Identify which cell holds the provided text, then report its [x, y] central coordinate. 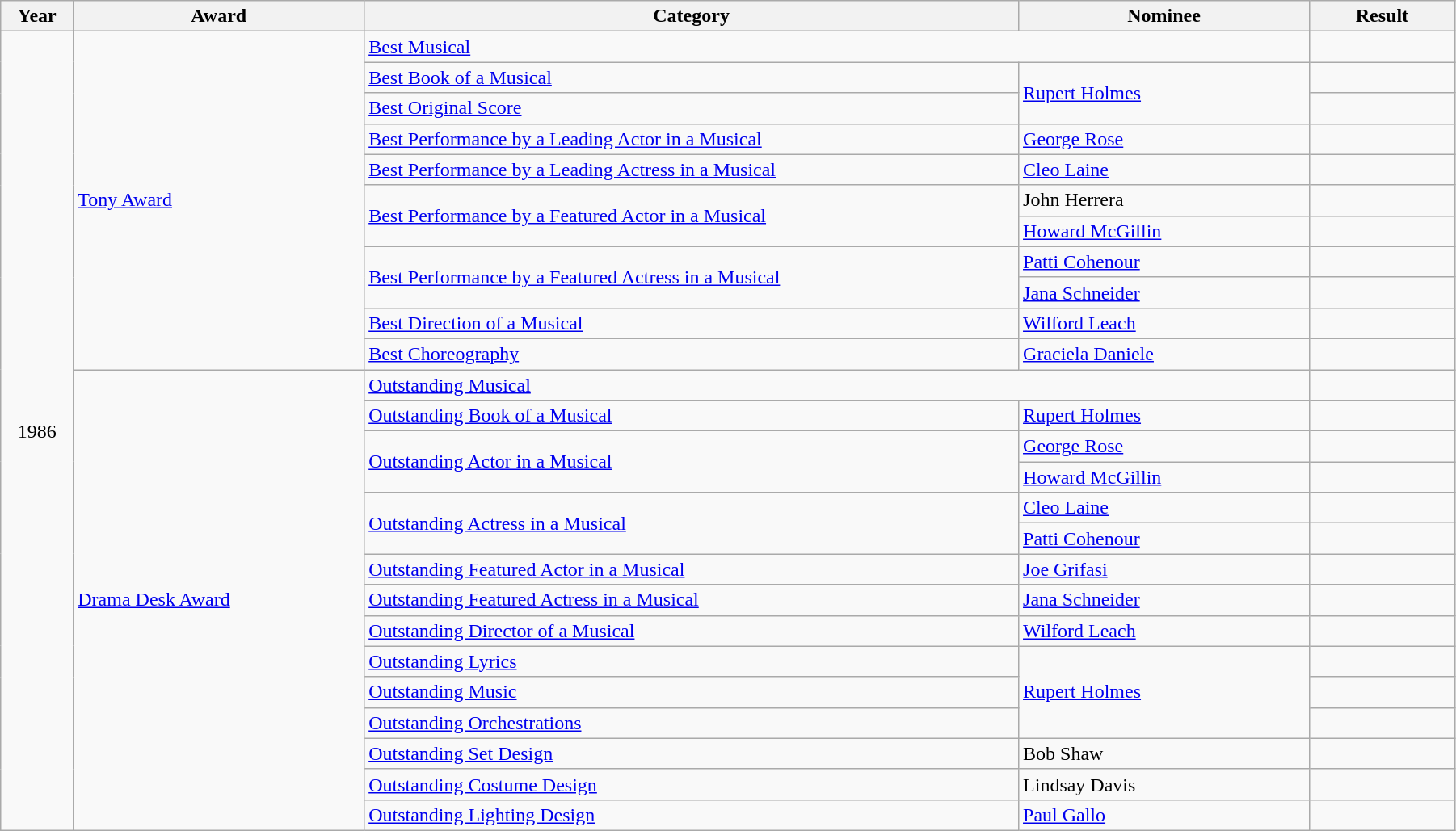
Lindsay Davis [1164, 784]
Outstanding Director of a Musical [692, 631]
Outstanding Orchestrations [692, 723]
Paul Gallo [1164, 815]
Best Direction of a Musical [692, 323]
Award [219, 16]
Outstanding Actor in a Musical [692, 462]
Outstanding Musical [837, 385]
Best Original Score [692, 108]
Outstanding Lyrics [692, 661]
Best Choreography [692, 354]
Outstanding Set Design [692, 753]
Best Performance by a Leading Actress in a Musical [692, 170]
Drama Desk Award [219, 601]
John Herrera [1164, 200]
Result [1382, 16]
Outstanding Actress in a Musical [692, 523]
Nominee [1164, 16]
Best Performance by a Featured Actor in a Musical [692, 216]
Outstanding Music [692, 692]
Bob Shaw [1164, 753]
Outstanding Featured Actress in a Musical [692, 600]
Outstanding Lighting Design [692, 815]
Outstanding Book of a Musical [692, 416]
Best Performance by a Featured Actress in a Musical [692, 277]
Best Musical [837, 47]
Best Performance by a Leading Actor in a Musical [692, 139]
Joe Grifasi [1164, 569]
1986 [37, 431]
Year [37, 16]
Graciela Daniele [1164, 354]
Best Book of a Musical [692, 78]
Tony Award [219, 200]
Category [692, 16]
Outstanding Featured Actor in a Musical [692, 569]
Outstanding Costume Design [692, 784]
